Return (x, y) of the center of cell containing provided text 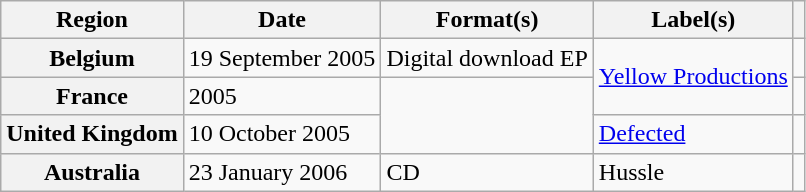
Hussle (693, 172)
23 January 2006 (282, 172)
Region (92, 20)
2005 (282, 96)
Format(s) (487, 20)
Digital download EP (487, 58)
Australia (92, 172)
Defected (693, 134)
10 October 2005 (282, 134)
Label(s) (693, 20)
Date (282, 20)
United Kingdom (92, 134)
CD (487, 172)
19 September 2005 (282, 58)
Yellow Productions (693, 77)
France (92, 96)
Belgium (92, 58)
